Identify which cell holds the provided text, then report its [x, y] central coordinate. 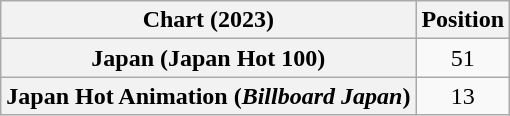
13 [463, 96]
51 [463, 58]
Japan (Japan Hot 100) [208, 58]
Japan Hot Animation (Billboard Japan) [208, 96]
Position [463, 20]
Chart (2023) [208, 20]
